Scan for the cell matching the given text and deliver its [X, Y] coordinate at center. 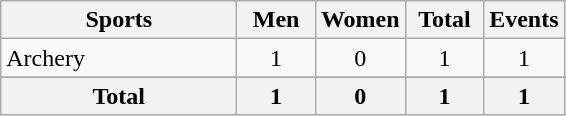
Sports [119, 20]
Archery [119, 58]
Events [524, 20]
Women [360, 20]
Men [276, 20]
